Extract the (x, y) coordinate from the center of the cell holding the provided text.  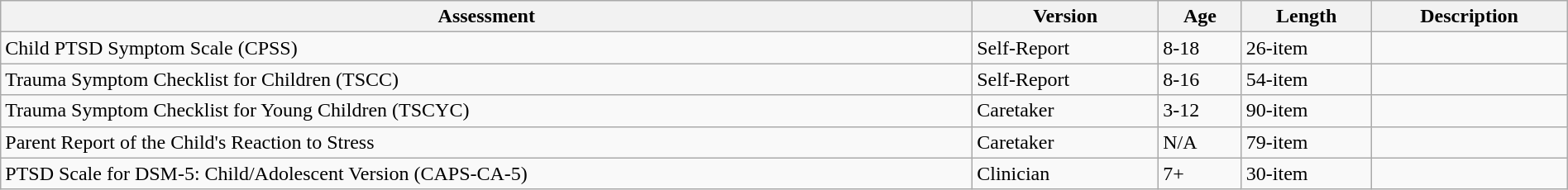
Length (1307, 17)
Assessment (486, 17)
N/A (1201, 142)
Clinician (1065, 173)
8-18 (1201, 48)
Age (1201, 17)
54-item (1307, 79)
Child PTSD Symptom Scale (CPSS) (486, 48)
Version (1065, 17)
8-16 (1201, 79)
Parent Report of the Child's Reaction to Stress (486, 142)
79-item (1307, 142)
PTSD Scale for DSM-5: Child/Adolescent Version (CAPS-CA-5) (486, 173)
30-item (1307, 173)
90-item (1307, 111)
Description (1469, 17)
7+ (1201, 173)
Trauma Symptom Checklist for Young Children (TSCYC) (486, 111)
3-12 (1201, 111)
26-item (1307, 48)
Trauma Symptom Checklist for Children (TSCC) (486, 79)
